Identify which cell holds the provided text, then report its (x, y) central coordinate. 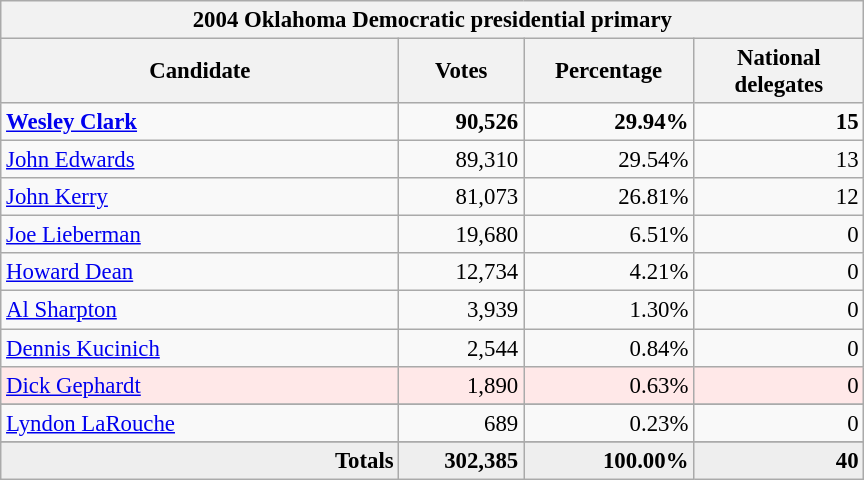
19,680 (462, 235)
12 (779, 197)
National delegates (779, 72)
2,544 (462, 348)
Votes (462, 72)
100.00% (609, 460)
Howard Dean (200, 273)
Joe Lieberman (200, 235)
0.84% (609, 348)
26.81% (609, 197)
302,385 (462, 460)
Al Sharpton (200, 310)
29.54% (609, 160)
John Edwards (200, 160)
89,310 (462, 160)
689 (462, 423)
6.51% (609, 235)
Candidate (200, 72)
Percentage (609, 72)
29.94% (609, 122)
2004 Oklahoma Democratic presidential primary (432, 20)
12,734 (462, 273)
0.23% (609, 423)
Lyndon LaRouche (200, 423)
81,073 (462, 197)
13 (779, 160)
3,939 (462, 310)
1,890 (462, 385)
Dick Gephardt (200, 385)
1.30% (609, 310)
Totals (200, 460)
Dennis Kucinich (200, 348)
40 (779, 460)
90,526 (462, 122)
Wesley Clark (200, 122)
15 (779, 122)
John Kerry (200, 197)
0.63% (609, 385)
4.21% (609, 273)
